From the cell containing the given text, extract its center point as [x, y] coordinate. 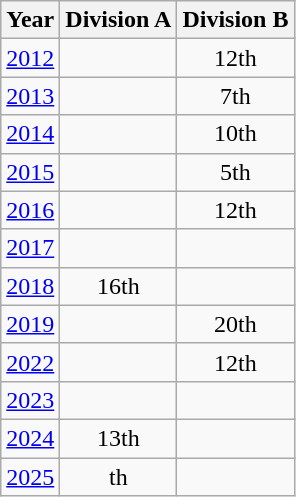
2013 [30, 96]
Division B [236, 20]
7th [236, 96]
2017 [30, 248]
2016 [30, 210]
2025 [30, 477]
2018 [30, 286]
13th [118, 438]
2012 [30, 58]
10th [236, 134]
2019 [30, 324]
2022 [30, 362]
2024 [30, 438]
5th [236, 172]
16th [118, 286]
20th [236, 324]
th [118, 477]
2014 [30, 134]
Year [30, 20]
Division A [118, 20]
2015 [30, 172]
2023 [30, 400]
